Identify which cell holds the provided text, then report its [X, Y] central coordinate. 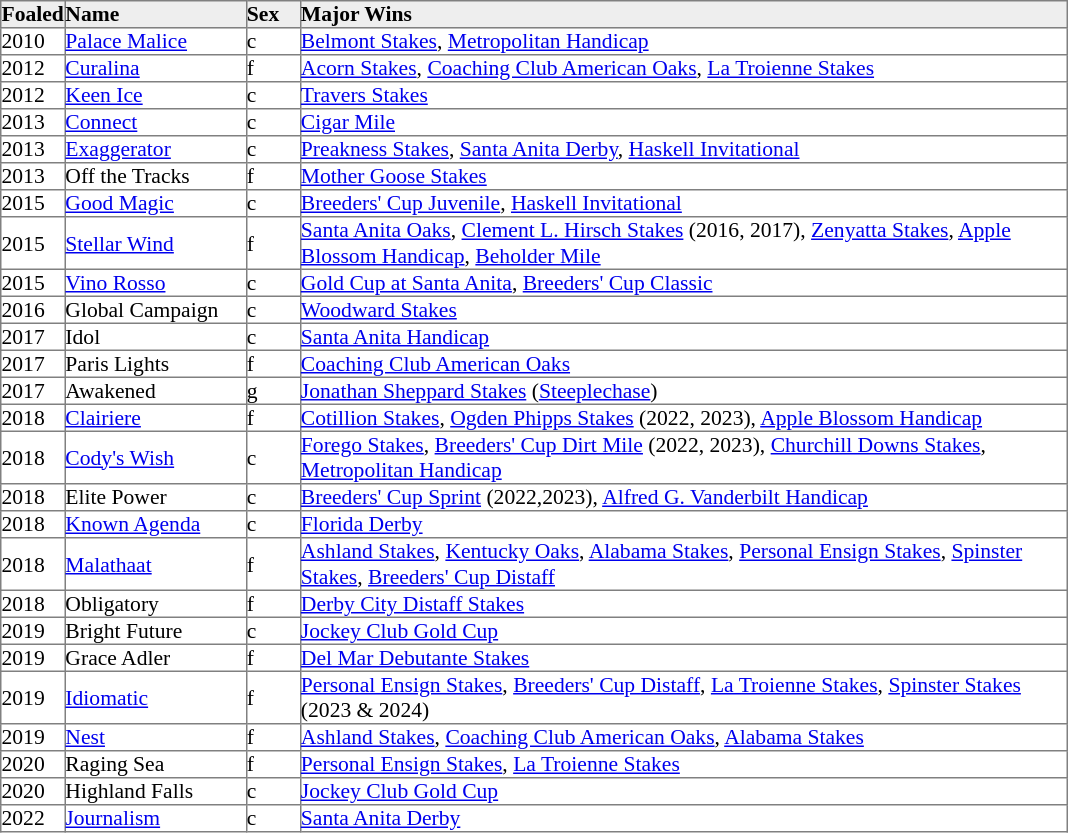
Off the Tracks [156, 176]
Del Mar Debutante Stakes [683, 658]
Stellar Wind [156, 243]
Derby City Distaff Stakes [683, 604]
Personal Ensign Stakes, Breeders' Cup Distaff, La Troienne Stakes, Spinster Stakes (2023 & 2024) [683, 697]
Idol [156, 336]
Clairiere [156, 418]
g [273, 390]
Travers Stakes [683, 96]
Grace Adler [156, 658]
Highland Falls [156, 792]
Journalism [156, 818]
Santa Anita Derby [683, 818]
2022 [33, 818]
Cigar Mile [683, 122]
Florida Derby [683, 524]
Breeders' Cup Juvenile, Haskell Invitational [683, 204]
Cody's Wish [156, 457]
Elite Power [156, 498]
Idiomatic [156, 697]
Belmont Stakes, Metropolitan Handicap [683, 42]
Known Agenda [156, 524]
Coaching Club American Oaks [683, 364]
2010 [33, 42]
Exaggerator [156, 150]
2016 [33, 310]
Santa Anita Handicap [683, 336]
Major Wins [683, 14]
Forego Stakes, Breeders' Cup Dirt Mile (2022, 2023), Churchill Downs Stakes, Metropolitan Handicap [683, 457]
Sex [273, 14]
Malathaat [156, 564]
Paris Lights [156, 364]
Name [156, 14]
Global Campaign [156, 310]
Connect [156, 122]
Palace Malice [156, 42]
Cotillion Stakes, Ogden Phipps Stakes (2022, 2023), Apple Blossom Handicap [683, 418]
Foaled [33, 14]
Awakened [156, 390]
Ashland Stakes, Kentucky Oaks, Alabama Stakes, Personal Ensign Stakes, Spinster Stakes, Breeders' Cup Distaff [683, 564]
Vino Rosso [156, 282]
Mother Goose Stakes [683, 176]
Breeders' Cup Sprint (2022,2023), Alfred G. Vanderbilt Handicap [683, 498]
Preakness Stakes, Santa Anita Derby, Haskell Invitational [683, 150]
Ashland Stakes, Coaching Club American Oaks, Alabama Stakes [683, 738]
Obligatory [156, 604]
Raging Sea [156, 764]
Jonathan Sheppard Stakes (Steeplechase) [683, 390]
Santa Anita Oaks, Clement L. Hirsch Stakes (2016, 2017), Zenyatta Stakes, Apple Blossom Handicap, Beholder Mile [683, 243]
Gold Cup at Santa Anita, Breeders' Cup Classic [683, 282]
Woodward Stakes [683, 310]
Nest [156, 738]
Good Magic [156, 204]
Acorn Stakes, Coaching Club American Oaks, La Troienne Stakes [683, 68]
Personal Ensign Stakes, La Troienne Stakes [683, 764]
Keen Ice [156, 96]
Curalina [156, 68]
Bright Future [156, 630]
